Provide the (X, Y) coordinate of the cell's center where the given text is located.  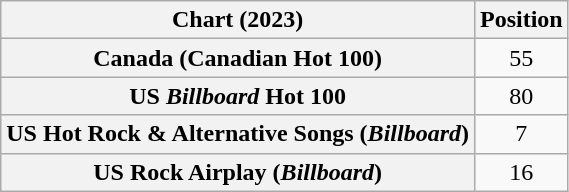
Position (521, 20)
Chart (2023) (238, 20)
7 (521, 134)
55 (521, 58)
16 (521, 172)
US Hot Rock & Alternative Songs (Billboard) (238, 134)
Canada (Canadian Hot 100) (238, 58)
US Billboard Hot 100 (238, 96)
80 (521, 96)
US Rock Airplay (Billboard) (238, 172)
